Search for the cell housing the specified text and yield its (x, y) center coordinate. 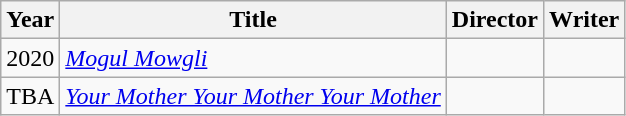
Mogul Mowgli (253, 58)
2020 (30, 58)
Year (30, 20)
Director (494, 20)
Your Mother Your Mother Your Mother (253, 96)
Writer (584, 20)
TBA (30, 96)
Title (253, 20)
